Determine the (x, y) coordinate at the center of the cell enclosing the given text.  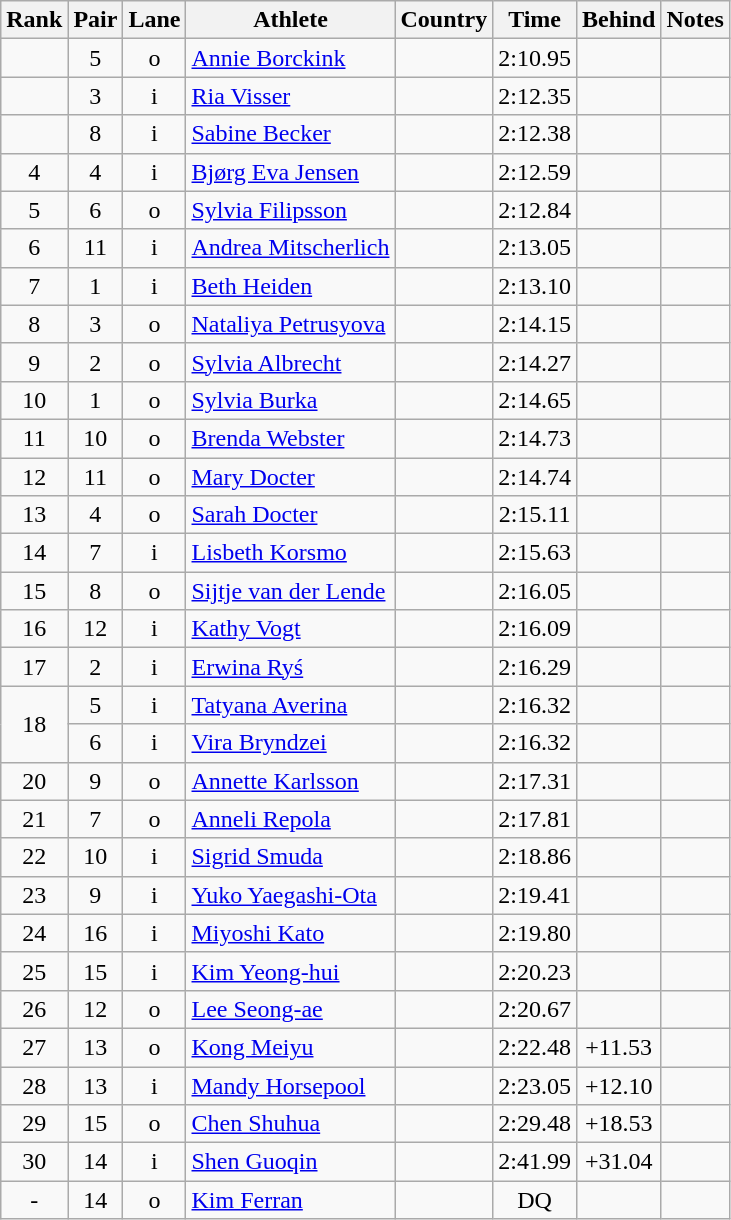
Andrea Mitscherlich (290, 248)
Nataliya Petrusyova (290, 324)
Pair (96, 20)
Brenda Webster (290, 438)
Mandy Horsepool (290, 1085)
2:18.86 (535, 857)
2:41.99 (535, 1162)
2:10.95 (535, 58)
Bjørg Eva Jensen (290, 172)
Vira Bryndzei (290, 743)
2:14.65 (535, 400)
Shen Guoqin (290, 1162)
Tatyana Averina (290, 705)
2:14.74 (535, 477)
Sylvia Filipsson (290, 210)
2:20.67 (535, 1009)
25 (34, 971)
27 (34, 1047)
2:16.05 (535, 591)
- (34, 1200)
2:23.05 (535, 1085)
2:12.59 (535, 172)
29 (34, 1124)
Lee Seong-ae (290, 1009)
22 (34, 857)
2:16.09 (535, 629)
20 (34, 781)
Chen Shuhua (290, 1124)
Kathy Vogt (290, 629)
2:20.23 (535, 971)
Miyoshi Kato (290, 933)
Behind (618, 20)
2:17.31 (535, 781)
Ria Visser (290, 96)
Kim Ferran (290, 1200)
2:13.10 (535, 286)
Erwina Ryś (290, 667)
2:17.81 (535, 819)
Time (535, 20)
+11.53 (618, 1047)
2:12.84 (535, 210)
+31.04 (618, 1162)
28 (34, 1085)
Rank (34, 20)
17 (34, 667)
23 (34, 895)
Kong Meiyu (290, 1047)
+12.10 (618, 1085)
2:14.15 (535, 324)
Sijtje van der Lende (290, 591)
Annie Borckink (290, 58)
Sigrid Smuda (290, 857)
24 (34, 933)
2:15.63 (535, 553)
Yuko Yaegashi-Ota (290, 895)
Mary Docter (290, 477)
18 (34, 724)
Sabine Becker (290, 134)
2:14.27 (535, 362)
Beth Heiden (290, 286)
2:12.35 (535, 96)
DQ (535, 1200)
Sylvia Albrecht (290, 362)
Annette Karlsson (290, 781)
+18.53 (618, 1124)
2:19.80 (535, 933)
2:19.41 (535, 895)
Sylvia Burka (290, 400)
2:13.05 (535, 248)
2:12.38 (535, 134)
30 (34, 1162)
2:16.29 (535, 667)
26 (34, 1009)
2:15.11 (535, 515)
Lane (154, 20)
Lisbeth Korsmo (290, 553)
2:14.73 (535, 438)
Anneli Repola (290, 819)
21 (34, 819)
Country (444, 20)
Athlete (290, 20)
Notes (695, 20)
Sarah Docter (290, 515)
2:22.48 (535, 1047)
2:29.48 (535, 1124)
Kim Yeong-hui (290, 971)
